Find where the given text appears and provide that cell's center as [x, y] coordinate. 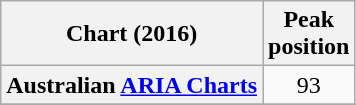
Chart (2016) [132, 34]
Australian ARIA Charts [132, 85]
93 [309, 85]
Peakposition [309, 34]
